Detect which cell encompasses the target text, then output its (x, y) center coordinate. 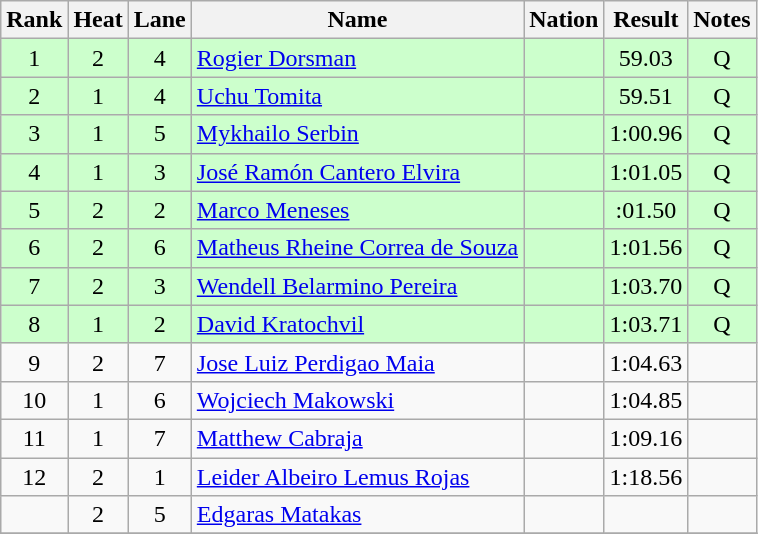
Rank (34, 20)
Result (646, 20)
Jose Luiz Perdigao Maia (357, 362)
Edgaras Matakas (357, 515)
8 (34, 324)
1:03.71 (646, 324)
:01.50 (646, 210)
Mykhailo Serbin (357, 134)
1:01.05 (646, 172)
Marco Meneses (357, 210)
1:04.63 (646, 362)
José Ramón Cantero Elvira (357, 172)
Name (357, 20)
Rogier Dorsman (357, 58)
10 (34, 400)
Wojciech Makowski (357, 400)
Heat (98, 20)
59.03 (646, 58)
1:03.70 (646, 286)
Matheus Rheine Correa de Souza (357, 248)
9 (34, 362)
1:00.96 (646, 134)
David Kratochvil (357, 324)
Nation (564, 20)
1:09.16 (646, 438)
12 (34, 477)
Uchu Tomita (357, 96)
11 (34, 438)
Lane (160, 20)
1:04.85 (646, 400)
Notes (722, 20)
1:18.56 (646, 477)
Matthew Cabraja (357, 438)
59.51 (646, 96)
Leider Albeiro Lemus Rojas (357, 477)
Wendell Belarmino Pereira (357, 286)
1:01.56 (646, 248)
